Pinpoint the cell where the given text exists, returning its (X, Y) midpoint coordinate. 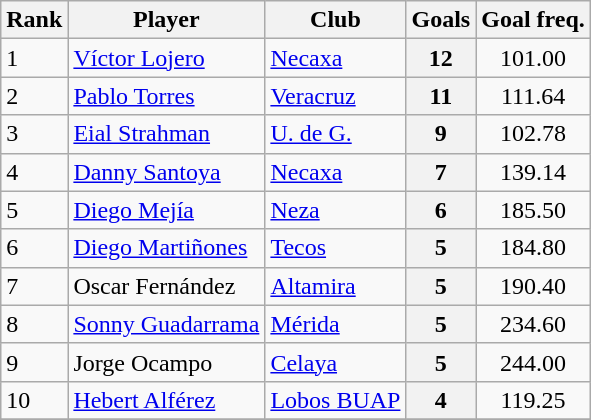
Víctor Lojero (166, 58)
Mérida (336, 324)
Player (166, 20)
Diego Mejía (166, 210)
U. de G. (336, 134)
101.00 (534, 58)
Lobos BUAP (336, 400)
Sonny Guadarrama (166, 324)
Hebert Alférez (166, 400)
244.00 (534, 362)
Jorge Ocampo (166, 362)
234.60 (534, 324)
102.78 (534, 134)
Eial Strahman (166, 134)
190.40 (534, 286)
Pablo Torres (166, 96)
Oscar Fernández (166, 286)
184.80 (534, 248)
Diego Martiñones (166, 248)
Tecos (336, 248)
8 (34, 324)
Danny Santoya (166, 172)
11 (441, 96)
185.50 (534, 210)
Altamira (336, 286)
111.64 (534, 96)
Goals (441, 20)
Celaya (336, 362)
Neza (336, 210)
Rank (34, 20)
Veracruz (336, 96)
1 (34, 58)
3 (34, 134)
10 (34, 400)
2 (34, 96)
Club (336, 20)
139.14 (534, 172)
119.25 (534, 400)
12 (441, 58)
Goal freq. (534, 20)
